Detect which cell encompasses the target text, then output its [x, y] center coordinate. 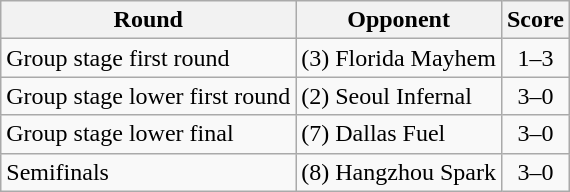
1–3 [535, 58]
Round [148, 20]
(3) Florida Mayhem [399, 58]
Score [535, 20]
(8) Hangzhou Spark [399, 172]
(2) Seoul Infernal [399, 96]
Group stage first round [148, 58]
Semifinals [148, 172]
Opponent [399, 20]
Group stage lower final [148, 134]
Group stage lower first round [148, 96]
(7) Dallas Fuel [399, 134]
